Identify which cell holds the provided text, then report its [X, Y] central coordinate. 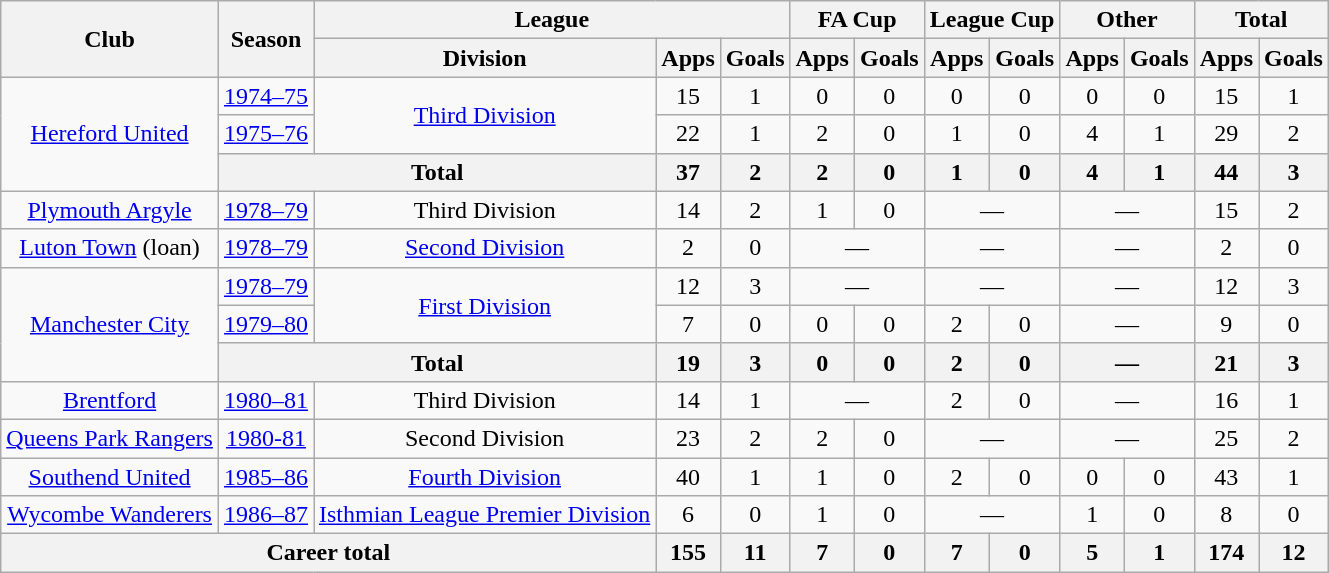
21 [1226, 362]
First Division [485, 305]
22 [688, 134]
Club [110, 39]
37 [688, 172]
1975–76 [266, 134]
Southend United [110, 477]
19 [688, 362]
League [552, 20]
1980–81 [266, 400]
1986–87 [266, 515]
Brentford [110, 400]
1985–86 [266, 477]
6 [688, 515]
174 [1226, 553]
9 [1226, 324]
44 [1226, 172]
Career total [328, 553]
23 [688, 438]
Fourth Division [485, 477]
FA Cup [857, 20]
Wycombe Wanderers [110, 515]
Division [485, 58]
Queens Park Rangers [110, 438]
1980-81 [266, 438]
8 [1226, 515]
League Cup [992, 20]
40 [688, 477]
16 [1226, 400]
1974–75 [266, 96]
Isthmian League Premier Division [485, 515]
155 [688, 553]
29 [1226, 134]
43 [1226, 477]
1979–80 [266, 324]
Plymouth Argyle [110, 210]
5 [1092, 553]
Hereford United [110, 134]
Luton Town (loan) [110, 248]
Manchester City [110, 324]
11 [755, 553]
Other [1127, 20]
25 [1226, 438]
Season [266, 39]
